From the cell containing the given text, extract its center point as (x, y) coordinate. 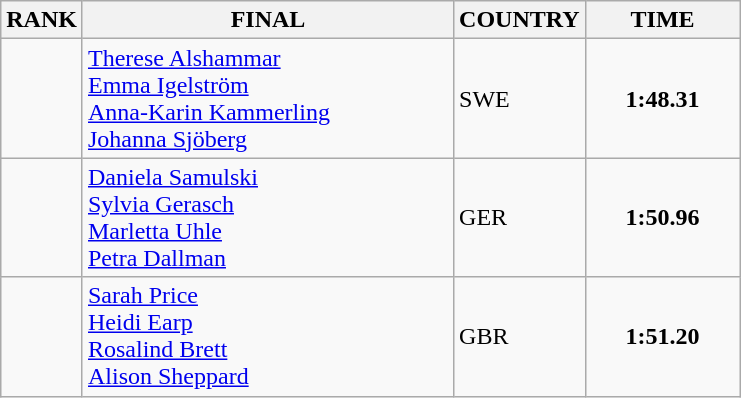
TIME (662, 20)
1:50.96 (662, 218)
SWE (520, 98)
RANK (42, 20)
1:51.20 (662, 336)
COUNTRY (520, 20)
Sarah PriceHeidi EarpRosalind BrettAlison Sheppard (268, 336)
Therese AlshammarEmma IgelströmAnna-Karin KammerlingJohanna Sjöberg (268, 98)
1:48.31 (662, 98)
FINAL (268, 20)
Daniela SamulskiSylvia GeraschMarletta UhlePetra Dallman (268, 218)
GER (520, 218)
GBR (520, 336)
